Locate the cell with the specified text and output its [X, Y] center coordinate. 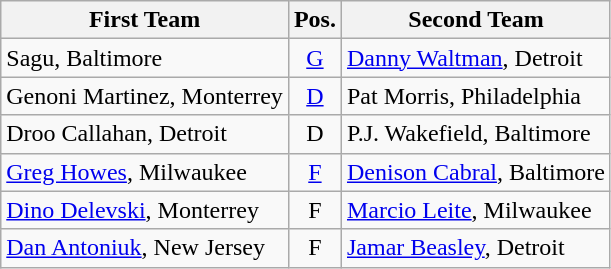
Sagu, Baltimore [145, 58]
Genoni Martinez, Monterrey [145, 96]
Jamar Beasley, Detroit [476, 248]
G [314, 58]
Pat Morris, Philadelphia [476, 96]
Denison Cabral, Baltimore [476, 172]
Droo Callahan, Detroit [145, 134]
Greg Howes, Milwaukee [145, 172]
Marcio Leite, Milwaukee [476, 210]
First Team [145, 20]
Dino Delevski, Monterrey [145, 210]
Danny Waltman, Detroit [476, 58]
Dan Antoniuk, New Jersey [145, 248]
Second Team [476, 20]
P.J. Wakefield, Baltimore [476, 134]
Pos. [314, 20]
